Scan for the cell matching the given text and deliver its [x, y] coordinate at center. 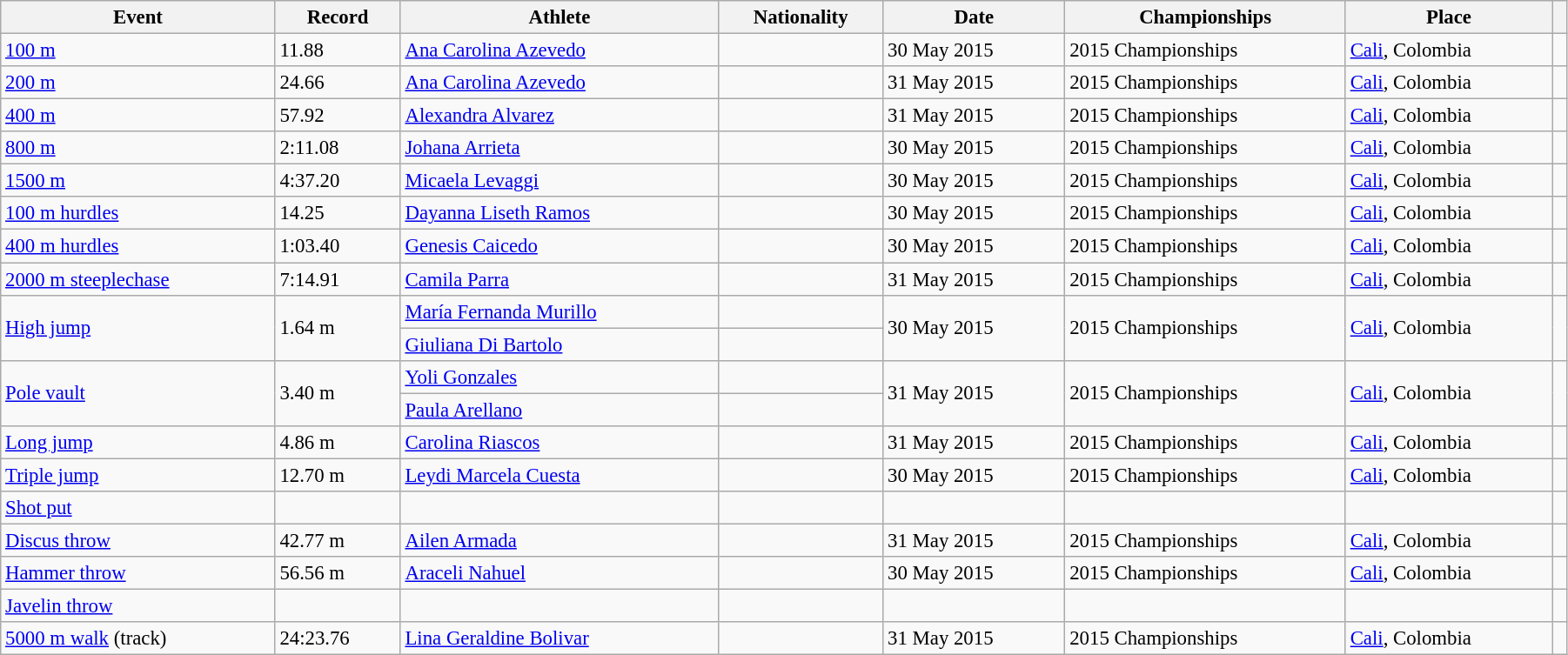
Event [137, 17]
Alexandra Alvarez [559, 116]
Discus throw [137, 540]
Johana Arrieta [559, 148]
Lina Geraldine Bolivar [559, 638]
High jump [137, 327]
Carolina Riascos [559, 443]
24.66 [338, 83]
2:11.08 [338, 148]
Championships [1205, 17]
María Fernanda Murillo [559, 311]
Triple jump [137, 475]
5000 m walk (track) [137, 638]
57.92 [338, 116]
Giuliana Di Bartolo [559, 344]
100 m hurdles [137, 213]
800 m [137, 148]
1500 m [137, 181]
Record [338, 17]
Leydi Marcela Cuesta [559, 475]
Araceli Nahuel [559, 573]
42.77 m [338, 540]
Dayanna Liseth Ramos [559, 213]
4:37.20 [338, 181]
4.86 m [338, 443]
1.64 m [338, 327]
Pole vault [137, 393]
Paula Arellano [559, 410]
Athlete [559, 17]
Date [975, 17]
7:14.91 [338, 279]
11.88 [338, 50]
2000 m steeplechase [137, 279]
3.40 m [338, 393]
14.25 [338, 213]
Long jump [137, 443]
200 m [137, 83]
Camila Parra [559, 279]
Hammer throw [137, 573]
Genesis Caicedo [559, 246]
Micaela Levaggi [559, 181]
24:23.76 [338, 638]
Place [1448, 17]
56.56 m [338, 573]
12.70 m [338, 475]
Yoli Gonzales [559, 377]
400 m [137, 116]
Ailen Armada [559, 540]
Shot put [137, 508]
1:03.40 [338, 246]
Javelin throw [137, 606]
Nationality [801, 17]
400 m hurdles [137, 246]
100 m [137, 50]
